Locate the cell with the specified text and output its [X, Y] center coordinate. 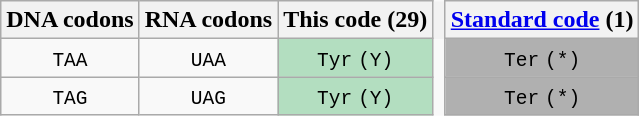
UAA [208, 58]
TAA [70, 58]
TAG [70, 96]
Standard code (1) [542, 20]
UAG [208, 96]
This code (29) [356, 20]
DNA codons [70, 20]
RNA codons [208, 20]
